Return (X, Y) of the center of cell containing provided text 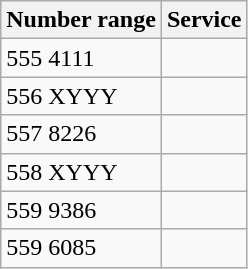
559 9386 (82, 210)
558 XYYY (82, 172)
556 XYYY (82, 96)
555 4111 (82, 58)
Service (204, 20)
Number range (82, 20)
559 6085 (82, 248)
557 8226 (82, 134)
